Locate the cell with the specified text and output its [X, Y] center coordinate. 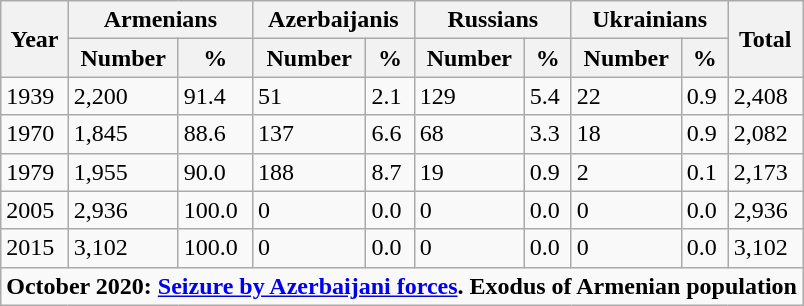
19 [469, 172]
90.0 [215, 172]
8.7 [390, 172]
137 [308, 134]
22 [626, 96]
Russians [492, 20]
Azerbaijanis [333, 20]
6.6 [390, 134]
1,955 [123, 172]
Year [34, 39]
5.4 [548, 96]
1970 [34, 134]
Total [765, 39]
Armenians [160, 20]
2,200 [123, 96]
2015 [34, 248]
2005 [34, 210]
0.1 [704, 172]
3.3 [548, 134]
188 [308, 172]
2,173 [765, 172]
88.6 [215, 134]
October 2020: Seizure by Azerbaijani forces. Exodus of Armenian population [402, 286]
1939 [34, 96]
51 [308, 96]
18 [626, 134]
2 [626, 172]
2.1 [390, 96]
2,082 [765, 134]
1979 [34, 172]
68 [469, 134]
2,408 [765, 96]
129 [469, 96]
Ukrainians [650, 20]
1,845 [123, 134]
91.4 [215, 96]
